Detect which cell encompasses the target text, then output its [x, y] center coordinate. 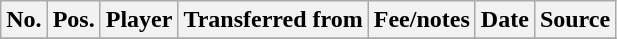
No. [24, 20]
Fee/notes [422, 20]
Pos. [74, 20]
Date [504, 20]
Player [139, 20]
Source [574, 20]
Transferred from [273, 20]
